Return [x, y] of the center of cell containing provided text 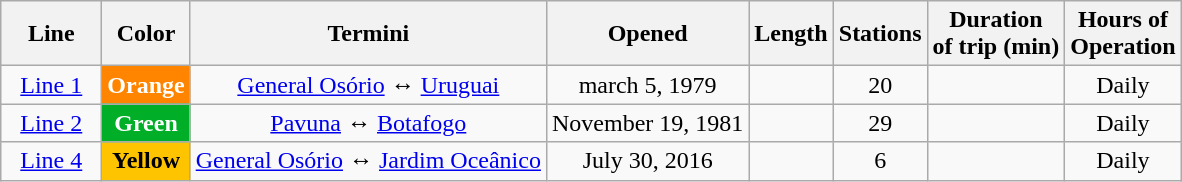
Pavuna ↔ Botafogo [368, 123]
Line 2 [52, 123]
November 19, 1981 [647, 123]
29 [880, 123]
General Osório ↔ Jardim Oceânico [368, 161]
Green [146, 123]
July 30, 2016 [647, 161]
20 [880, 85]
6 [880, 161]
Yellow [146, 161]
Stations [880, 34]
General Osório ↔ Uruguai [368, 85]
Hours of Operation [1123, 34]
march 5, 1979 [647, 85]
Color [146, 34]
Termini [368, 34]
Line 1 [52, 85]
Opened [647, 34]
Line 4 [52, 161]
Length [791, 34]
Line [52, 34]
Orange [146, 85]
Duration of trip (min) [996, 34]
